Detect which cell encompasses the target text, then output its [X, Y] center coordinate. 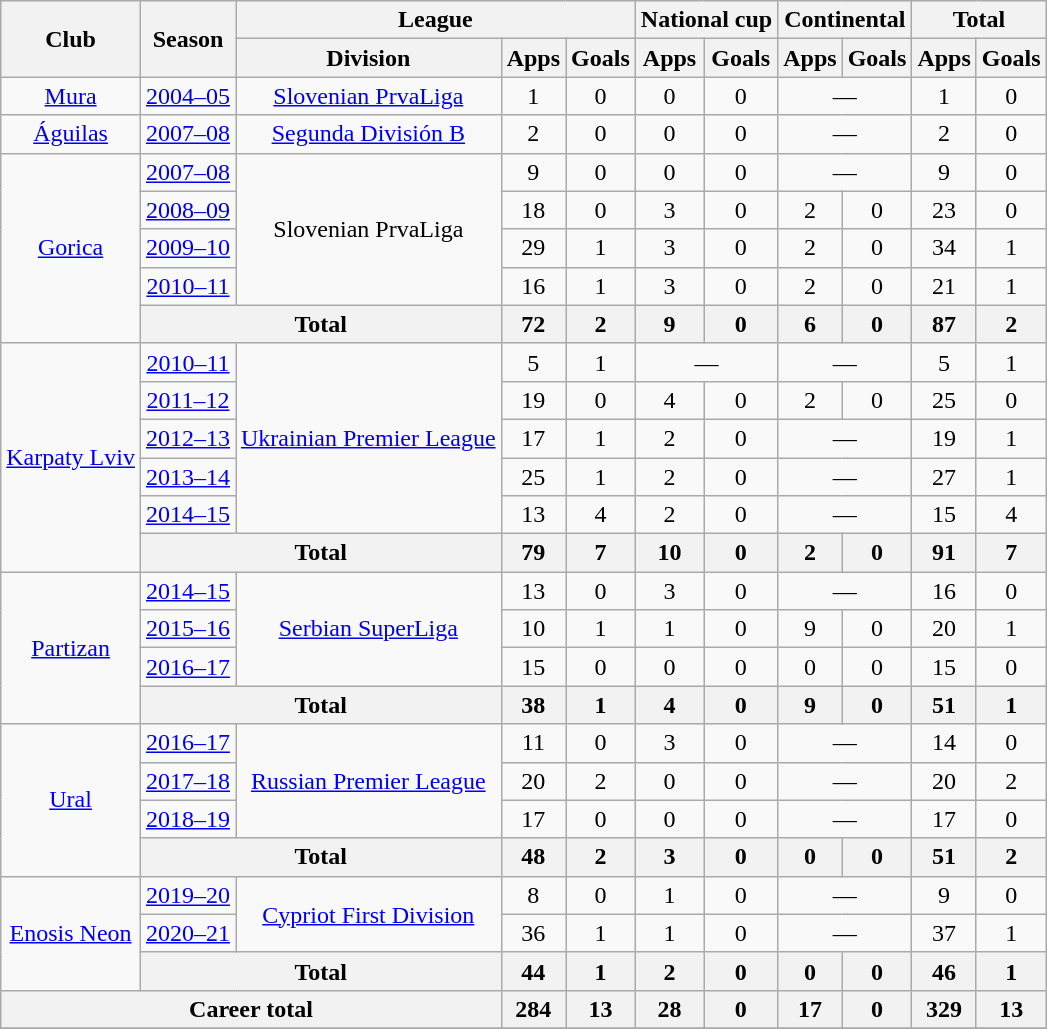
2017–18 [188, 781]
Career total [251, 1009]
2011–12 [188, 400]
2015–16 [188, 629]
29 [533, 248]
34 [944, 248]
2004–05 [188, 96]
28 [669, 1009]
11 [533, 743]
44 [533, 971]
87 [944, 324]
18 [533, 210]
48 [533, 857]
2013–14 [188, 477]
Continental [845, 20]
Águilas [71, 134]
6 [810, 324]
Mura [71, 96]
Partizan [71, 648]
14 [944, 743]
2008–09 [188, 210]
46 [944, 971]
Club [71, 39]
Russian Premier League [369, 781]
2020–21 [188, 933]
Season [188, 39]
Cypriot First Division [369, 914]
36 [533, 933]
284 [533, 1009]
2018–19 [188, 819]
91 [944, 553]
Serbian SuperLiga [369, 629]
72 [533, 324]
Gorica [71, 248]
23 [944, 210]
Enosis Neon [71, 933]
Karpaty Lviv [71, 457]
2009–10 [188, 248]
37 [944, 933]
79 [533, 553]
21 [944, 286]
Division [369, 58]
329 [944, 1009]
27 [944, 477]
Ural [71, 800]
Ukrainian Premier League [369, 438]
Segunda División B [369, 134]
League [436, 20]
2019–20 [188, 895]
National cup [706, 20]
2012–13 [188, 438]
38 [533, 705]
8 [533, 895]
